Detect which cell encompasses the target text, then output its (x, y) center coordinate. 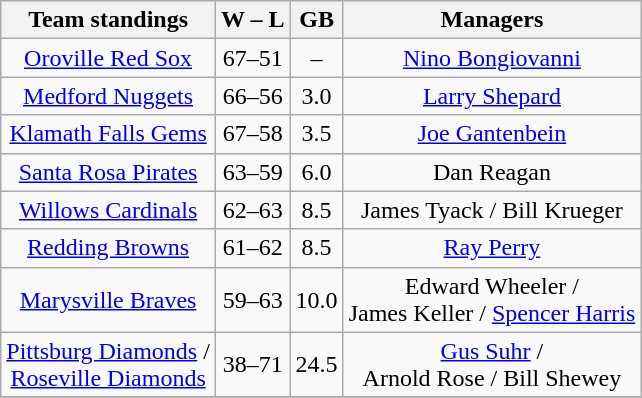
Larry Shepard (492, 96)
Santa Rosa Pirates (108, 172)
– (316, 58)
10.0 (316, 300)
3.5 (316, 134)
James Tyack / Bill Krueger (492, 210)
Edward Wheeler / James Keller / Spencer Harris (492, 300)
Marysville Braves (108, 300)
Oroville Red Sox (108, 58)
Gus Suhr / Arnold Rose / Bill Shewey (492, 364)
62–63 (252, 210)
59–63 (252, 300)
Medford Nuggets (108, 96)
38–71 (252, 364)
24.5 (316, 364)
Pittsburg Diamonds / Roseville Diamonds (108, 364)
Ray Perry (492, 248)
W – L (252, 20)
Nino Bongiovanni (492, 58)
3.0 (316, 96)
6.0 (316, 172)
67–58 (252, 134)
GB (316, 20)
66–56 (252, 96)
Willows Cardinals (108, 210)
Joe Gantenbein (492, 134)
Managers (492, 20)
61–62 (252, 248)
67–51 (252, 58)
Klamath Falls Gems (108, 134)
Team standings (108, 20)
Dan Reagan (492, 172)
Redding Browns (108, 248)
63–59 (252, 172)
